Output the (x, y) coordinate of the center of the cell containing the given text.  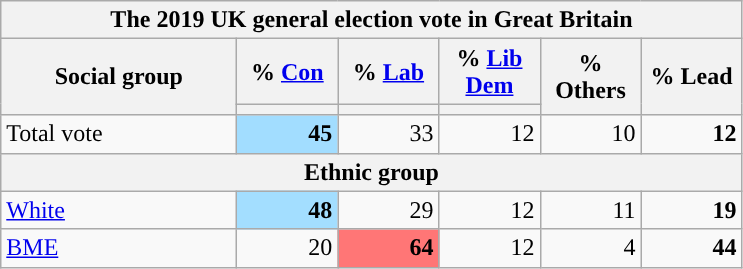
% Lab (388, 72)
Social group (119, 77)
% Lead (692, 77)
% Lib Dem (490, 72)
11 (590, 210)
White (119, 210)
44 (692, 248)
48 (288, 210)
19 (692, 210)
% Con (288, 72)
10 (590, 134)
33 (388, 134)
BME (119, 248)
20 (288, 248)
Total vote (119, 134)
64 (388, 248)
% Others (590, 77)
Ethnic group (372, 172)
29 (388, 210)
4 (590, 248)
45 (288, 134)
The 2019 UK general election vote in Great Britain (372, 20)
